Provide the [X, Y] coordinate of the cell's center where the given text is located.  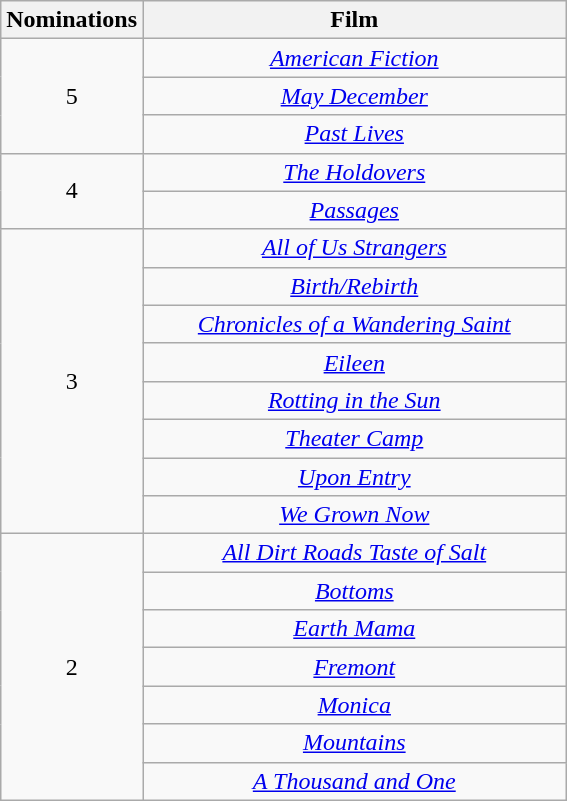
2 [72, 667]
Film [354, 20]
Birth/Rebirth [354, 286]
Theater Camp [354, 438]
We Grown Now [354, 515]
The Holdovers [354, 172]
Eileen [354, 362]
Earth Mama [354, 629]
Monica [354, 705]
Fremont [354, 667]
Past Lives [354, 134]
5 [72, 96]
Chronicles of a Wandering Saint [354, 324]
Bottoms [354, 591]
All Dirt Roads Taste of Salt [354, 553]
A Thousand and One [354, 781]
Mountains [354, 743]
American Fiction [354, 58]
4 [72, 191]
Nominations [72, 20]
Passages [354, 210]
All of Us Strangers [354, 248]
Upon Entry [354, 477]
Rotting in the Sun [354, 400]
3 [72, 381]
May December [354, 96]
